Identify which cell holds the provided text, then report its (X, Y) central coordinate. 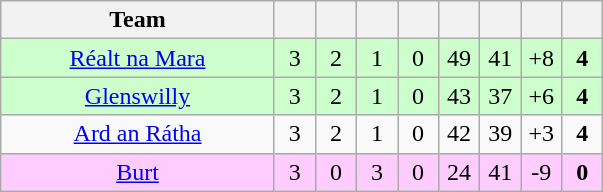
24 (460, 172)
+6 (542, 96)
Team (138, 20)
-9 (542, 172)
Glenswilly (138, 96)
+8 (542, 58)
Ard an Rátha (138, 134)
Réalt na Mara (138, 58)
43 (460, 96)
42 (460, 134)
39 (500, 134)
37 (500, 96)
49 (460, 58)
+3 (542, 134)
Burt (138, 172)
